Return (X, Y) of the center of cell containing provided text 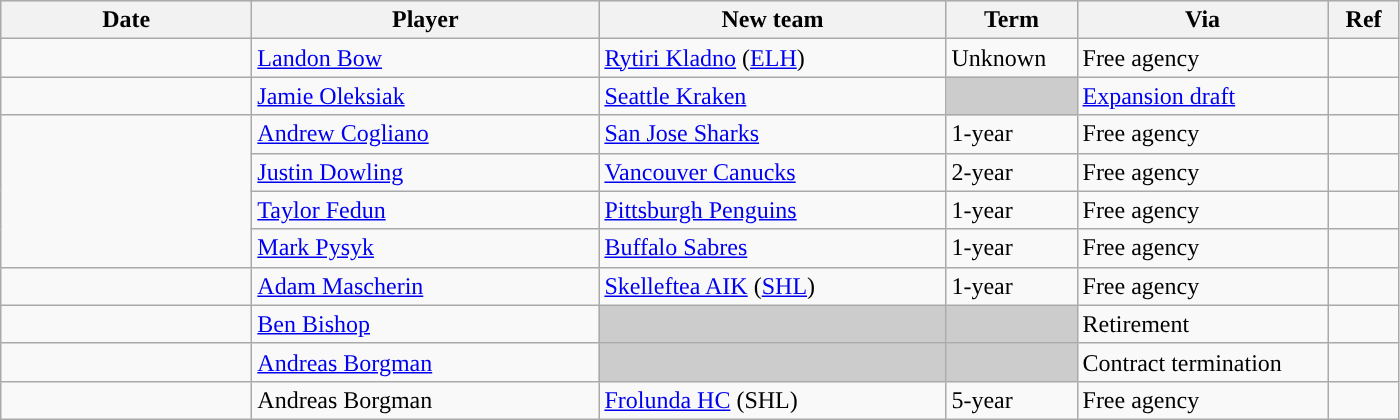
Justin Dowling (426, 172)
Rytiri Kladno (ELH) (772, 58)
Mark Pysyk (426, 248)
Via (1202, 20)
Skelleftea AIK (SHL) (772, 286)
Taylor Fedun (426, 210)
Vancouver Canucks (772, 172)
New team (772, 20)
Seattle Kraken (772, 96)
Date (126, 20)
Unknown (1012, 58)
Player (426, 20)
5-year (1012, 400)
Frolunda HC (SHL) (772, 400)
Ben Bishop (426, 324)
Adam Mascherin (426, 286)
Jamie Oleksiak (426, 96)
Pittsburgh Penguins (772, 210)
Landon Bow (426, 58)
Buffalo Sabres (772, 248)
Retirement (1202, 324)
Andrew Cogliano (426, 134)
Contract termination (1202, 362)
San Jose Sharks (772, 134)
Expansion draft (1202, 96)
2-year (1012, 172)
Term (1012, 20)
Ref (1364, 20)
